Output the (X, Y) coordinate of the center of the cell containing the given text.  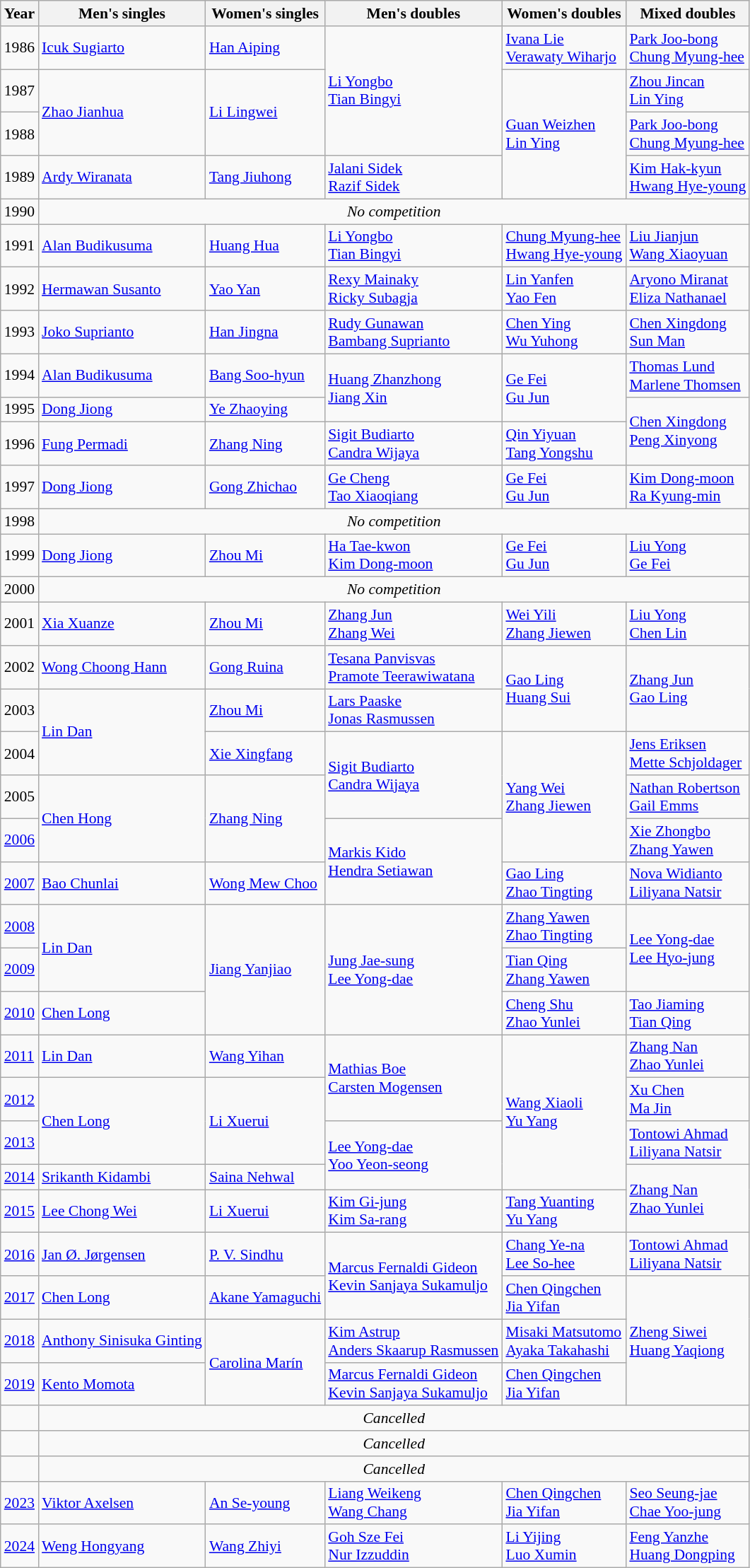
2006 (20, 840)
2010 (20, 1013)
Guan Weizhen Lin Ying (564, 134)
Ardy Wiranata (122, 177)
Chen Xingdong Sun Man (687, 332)
Lee Yong-dae Yoo Yeon-seong (413, 1156)
Kim Gi-jung Kim Sa-rang (413, 1211)
Han Aiping (265, 48)
Feng Yanzhe Huang Dongping (687, 1546)
Gao Ling Huang Sui (564, 689)
Zhang Jun Zhang Wei (413, 624)
2013 (20, 1143)
Han Jingna (265, 332)
Wang Zhiyi (265, 1546)
2016 (20, 1255)
Goh Sze Fei Nur Izzuddin (413, 1546)
An Se-young (265, 1502)
1987 (20, 91)
Jiang Yanjiao (265, 970)
Bang Soo-hyun (265, 375)
1989 (20, 177)
Tang Yuanting Yu Yang (564, 1211)
Zhao Jianhua (122, 112)
Seo Seung-jae Chae Yoo-jung (687, 1502)
2019 (20, 1383)
Yao Yan (265, 289)
Lin Yanfen Yao Fen (564, 289)
2001 (20, 624)
P. V. Sindhu (265, 1255)
Thomas Lund Marlene Thomsen (687, 375)
1991 (20, 246)
1997 (20, 487)
1994 (20, 375)
Gong Zhichao (265, 487)
Xie Zhongbo Zhang Yawen (687, 840)
Huang Zhanzhong Jiang Xin (413, 388)
Ivana Lie Verawaty Wiharjo (564, 48)
Chang Ye-na Lee So-hee (564, 1255)
Qin Yiyuan Tang Yongshu (564, 444)
1988 (20, 134)
Yang Wei Zhang Jiewen (564, 796)
Cheng Shu Zhao Yunlei (564, 1013)
Zheng Siwei Huang Yaqiong (687, 1341)
2005 (20, 796)
Zhou Jincan Lin Ying (687, 91)
1996 (20, 444)
1990 (20, 211)
Aryono Miranat Eliza Nathanael (687, 289)
1986 (20, 48)
Kim Astrup Anders Skaarup Rasmussen (413, 1341)
Chen Hong (122, 818)
Hermawan Susanto (122, 289)
Kim Hak-kyun Hwang Hye-young (687, 177)
Tesana Panvisvas Pramote Teerawiwatana (413, 668)
Nathan Robertson Gail Emms (687, 796)
Tao Jiaming Tian Qing (687, 1013)
Jens Eriksen Mette Schjoldager (687, 754)
Icuk Sugiarto (122, 48)
Chung Myung-hee Hwang Hye-young (564, 246)
Liu Jianjun Wang Xiaoyuan (687, 246)
Fung Permadi (122, 444)
1995 (20, 410)
2003 (20, 710)
Chen Ying Wu Yuhong (564, 332)
Tang Jiuhong (265, 177)
Akane Yamaguchi (265, 1297)
Wang Xiaoli Yu Yang (564, 1112)
Wei Yili Zhang Jiewen (564, 624)
2015 (20, 1211)
Mathias Boe Carsten Mogensen (413, 1078)
1999 (20, 556)
Wong Choong Hann (122, 668)
2024 (20, 1546)
2000 (20, 590)
Xu Chen Ma Jin (687, 1099)
1992 (20, 289)
Xia Xuanze (122, 624)
2004 (20, 754)
Lars Paaske Jonas Rasmussen (413, 710)
Anthony Sinisuka Ginting (122, 1341)
Women's doubles (564, 13)
Kim Dong-moon Ra Kyung-min (687, 487)
2012 (20, 1099)
2018 (20, 1341)
Ye Zhaoying (265, 410)
Chen Xingdong Peng Xinyong (687, 431)
Men's doubles (413, 13)
Year (20, 13)
2017 (20, 1297)
Jan Ø. Jørgensen (122, 1255)
Li Yijing Luo Xumin (564, 1546)
2007 (20, 883)
Zhang Jun Gao Ling (687, 689)
Tian Qing Zhang Yawen (564, 970)
Women's singles (265, 13)
Misaki Matsutomo Ayaka Takahashi (564, 1341)
Wang Yihan (265, 1057)
Joko Suprianto (122, 332)
2011 (20, 1057)
Saina Nehwal (265, 1177)
Liang Weikeng Wang Chang (413, 1502)
Men's singles (122, 13)
2014 (20, 1177)
2023 (20, 1502)
Liu Yong Chen Lin (687, 624)
Huang Hua (265, 246)
Gao Ling Zhao Tingting (564, 883)
Viktor Axelsen (122, 1502)
Lee Chong Wei (122, 1211)
Xie Xingfang (265, 754)
Srikanth Kidambi (122, 1177)
1993 (20, 332)
Kento Momota (122, 1383)
Nova Widianto Liliyana Natsir (687, 883)
Liu Yong Ge Fei (687, 556)
Rudy Gunawan Bambang Suprianto (413, 332)
Wong Mew Choo (265, 883)
Zhang Yawen Zhao Tingting (564, 927)
Weng Hongyang (122, 1546)
1998 (20, 521)
Bao Chunlai (122, 883)
Li Lingwei (265, 112)
Gong Ruina (265, 668)
Lee Yong-dae Lee Hyo-jung (687, 948)
Rexy Mainaky Ricky Subagja (413, 289)
Ha Tae-kwon Kim Dong-moon (413, 556)
Mixed doubles (687, 13)
Jung Jae-sung Lee Yong-dae (413, 970)
Jalani Sidek Razif Sidek (413, 177)
Carolina Marín (265, 1362)
2008 (20, 927)
2009 (20, 970)
Ge Cheng Tao Xiaoqiang (413, 487)
Markis Kido Hendra Setiawan (413, 861)
2002 (20, 668)
